Find where the given text appears and provide that cell's center as (X, Y) coordinate. 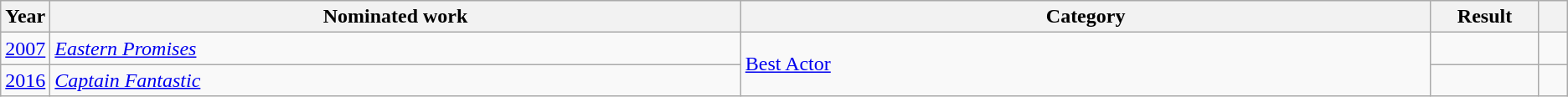
Captain Fantastic (395, 80)
Result (1484, 17)
2016 (25, 80)
Nominated work (395, 17)
Best Actor (1086, 64)
Category (1086, 17)
Eastern Promises (395, 48)
Year (25, 17)
2007 (25, 48)
